Output the [X, Y] coordinate of the center of the cell containing the given text.  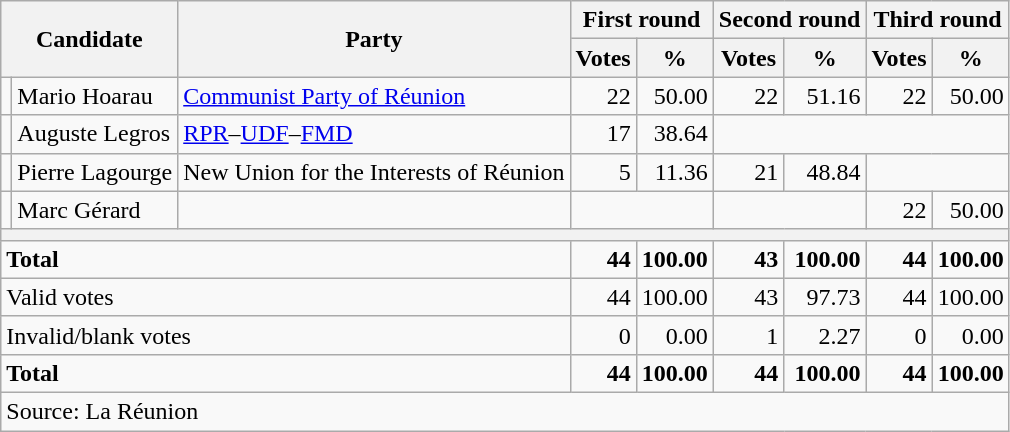
New Union for the Interests of Réunion [374, 172]
Mario Hoarau [95, 96]
Valid votes [286, 297]
Invalid/blank votes [286, 335]
1 [748, 335]
51.16 [825, 96]
21 [748, 172]
48.84 [825, 172]
97.73 [825, 297]
Source: La Réunion [505, 411]
38.64 [674, 134]
Auguste Legros [95, 134]
11.36 [674, 172]
Pierre Lagourge [95, 172]
Marc Gérard [95, 210]
2.27 [825, 335]
Party [374, 39]
First round [642, 20]
RPR–UDF–FMD [374, 134]
Third round [938, 20]
17 [603, 134]
Second round [790, 20]
Candidate [90, 39]
Communist Party of Réunion [374, 96]
5 [603, 172]
